Find where the given text appears and provide that cell's center as [X, Y] coordinate. 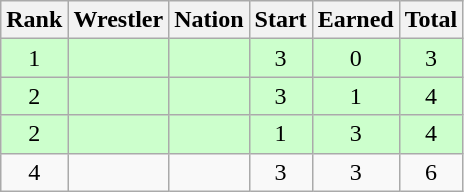
Start [280, 20]
Total [431, 20]
Earned [356, 20]
0 [356, 58]
Wrestler [118, 20]
Rank [34, 20]
Nation [209, 20]
6 [431, 172]
